Output the [X, Y] coordinate of the center of the cell containing the given text.  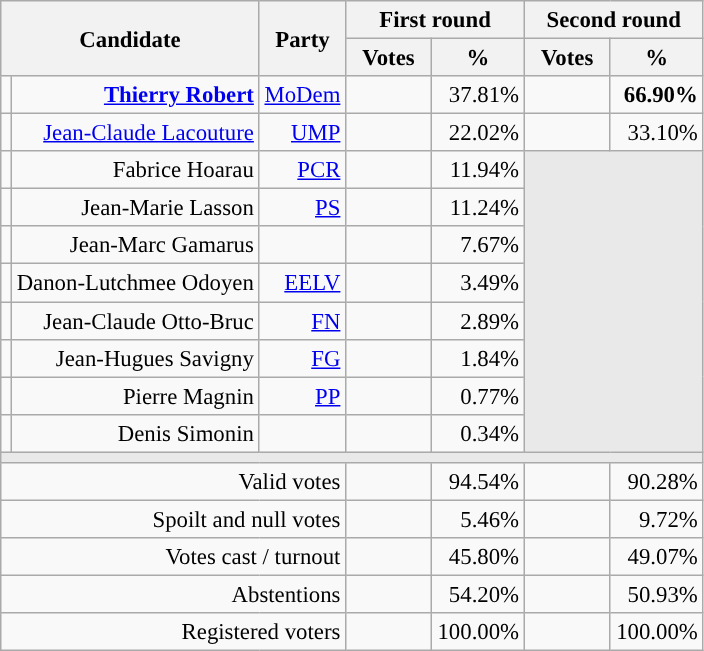
66.90% [656, 95]
MoDem [302, 95]
37.81% [478, 95]
PCR [302, 170]
0.34% [478, 433]
45.80% [478, 557]
Pierre Magnin [135, 396]
Spoilt and null votes [174, 519]
Thierry Robert [135, 95]
Candidate [130, 38]
22.02% [478, 133]
50.93% [656, 594]
Party [302, 38]
Abstentions [174, 594]
FN [302, 321]
Jean-Claude Otto-Bruc [135, 321]
Votes cast / turnout [174, 557]
Jean-Marc Gamarus [135, 245]
First round [436, 20]
FG [302, 358]
Second round [614, 20]
PS [302, 208]
11.94% [478, 170]
54.20% [478, 594]
9.72% [656, 519]
11.24% [478, 208]
33.10% [656, 133]
Jean-Hugues Savigny [135, 358]
Denis Simonin [135, 433]
1.84% [478, 358]
90.28% [656, 482]
0.77% [478, 396]
Jean-Marie Lasson [135, 208]
Danon-Lutchmee Odoyen [135, 283]
49.07% [656, 557]
2.89% [478, 321]
Fabrice Hoarau [135, 170]
PP [302, 396]
Jean-Claude Lacouture [135, 133]
EELV [302, 283]
94.54% [478, 482]
7.67% [478, 245]
3.49% [478, 283]
Registered voters [174, 632]
Valid votes [174, 482]
5.46% [478, 519]
UMP [302, 133]
